Determine the (X, Y) coordinate at the center of the cell enclosing the given text.  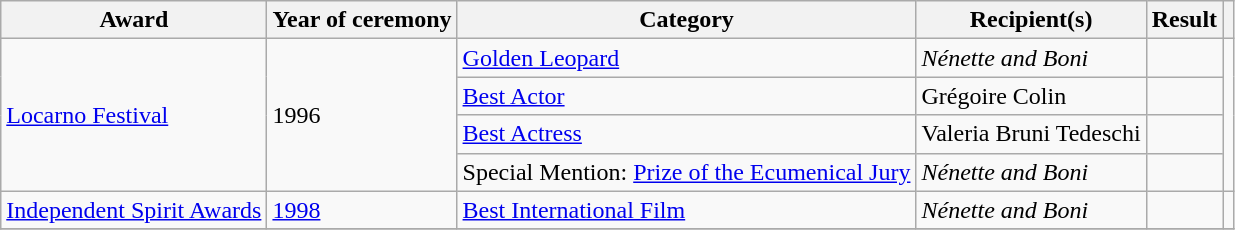
Award (134, 20)
Year of ceremony (362, 20)
Best Actor (686, 96)
Independent Spirit Awards (134, 210)
1998 (362, 210)
Golden Leopard (686, 58)
1996 (362, 115)
Best Actress (686, 134)
Best International Film (686, 210)
Recipient(s) (1031, 20)
Valeria Bruni Tedeschi (1031, 134)
Category (686, 20)
Special Mention: Prize of the Ecumenical Jury (686, 172)
Result (1184, 20)
Grégoire Colin (1031, 96)
Locarno Festival (134, 115)
